Pinpoint the cell where the given text exists, returning its (X, Y) midpoint coordinate. 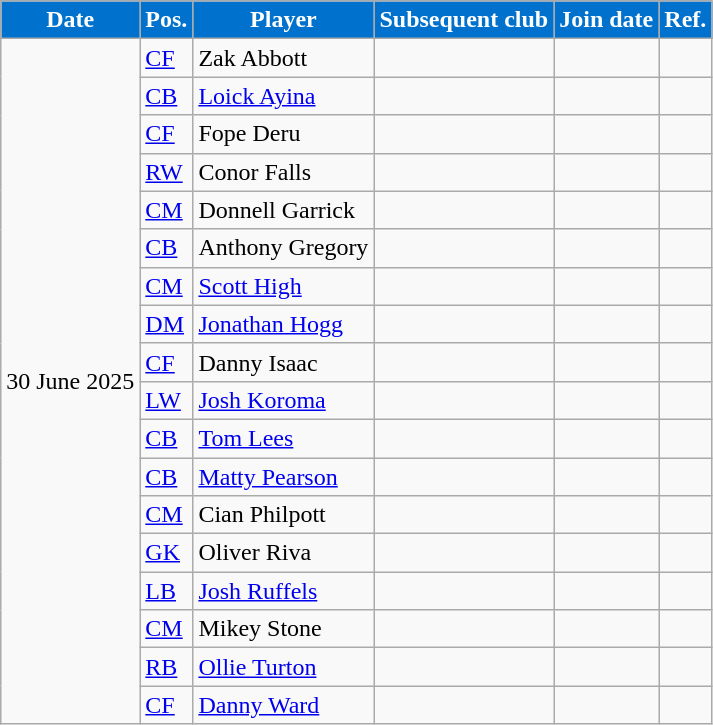
Player (284, 20)
Subsequent club (464, 20)
Conor Falls (284, 172)
Danny Isaac (284, 362)
LB (166, 591)
Ref. (686, 20)
Mikey Stone (284, 629)
DM (166, 324)
Loick Ayina (284, 96)
Date (70, 20)
Oliver Riva (284, 553)
Fope Deru (284, 134)
LW (166, 400)
GK (166, 553)
Matty Pearson (284, 477)
Donnell Garrick (284, 210)
Zak Abbott (284, 58)
Cian Philpott (284, 515)
Danny Ward (284, 705)
RW (166, 172)
Tom Lees (284, 438)
RB (166, 667)
30 June 2025 (70, 382)
Anthony Gregory (284, 248)
Josh Ruffels (284, 591)
Ollie Turton (284, 667)
Josh Koroma (284, 400)
Scott High (284, 286)
Jonathan Hogg (284, 324)
Join date (606, 20)
Pos. (166, 20)
